From the cell containing the given text, extract its center point as (X, Y) coordinate. 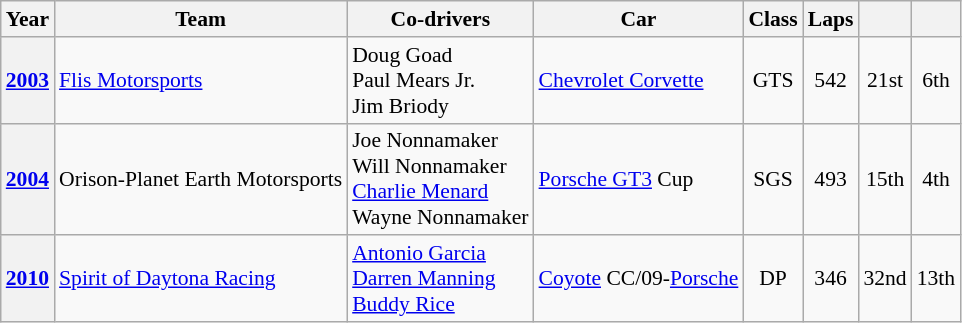
Co-drivers (440, 19)
Flis Motorsports (200, 80)
Coyote CC/09-Porsche (639, 280)
542 (831, 80)
Class (772, 19)
Year (28, 19)
Joe Nonnamaker Will Nonnamaker Charlie Menard Wayne Nonnamaker (440, 179)
2010 (28, 280)
493 (831, 179)
Team (200, 19)
4th (936, 179)
Chevrolet Corvette (639, 80)
Orison-Planet Earth Motorsports (200, 179)
346 (831, 280)
DP (772, 280)
Porsche GT3 Cup (639, 179)
Antonio Garcia Darren Manning Buddy Rice (440, 280)
Spirit of Daytona Racing (200, 280)
Doug Goad Paul Mears Jr. Jim Briody (440, 80)
21st (884, 80)
SGS (772, 179)
2003 (28, 80)
2004 (28, 179)
32nd (884, 280)
15th (884, 179)
GTS (772, 80)
Car (639, 19)
6th (936, 80)
13th (936, 280)
Laps (831, 19)
